Find where the given text appears and provide that cell's center as [X, Y] coordinate. 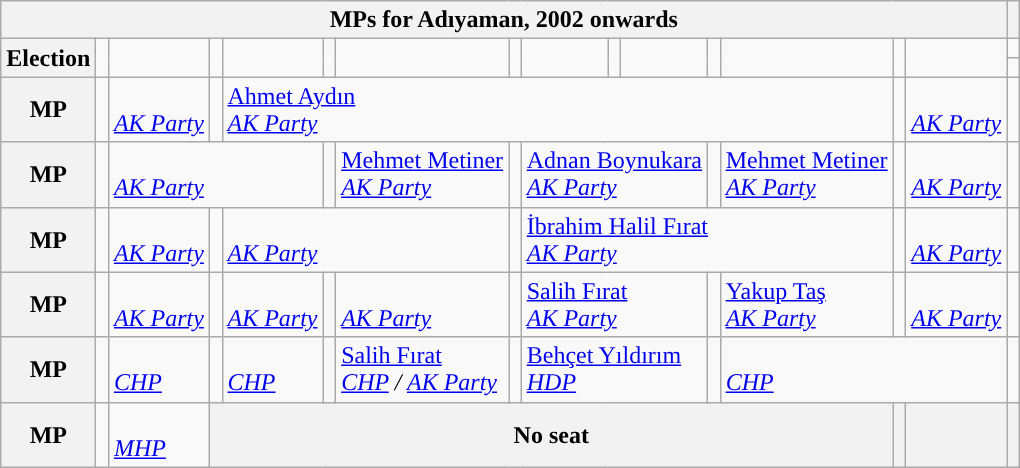
İbrahim Halil FıratAK Party [707, 240]
Salih FıratCHP / AK Party [422, 370]
Behçet YıldırımHDP [614, 370]
Salih FıratAK Party [614, 304]
MHP [158, 434]
No seat [551, 434]
Ahmet AydınAK Party [558, 110]
MPs for Adıyaman, 2002 onwards [504, 20]
Yakup TaşAK Party [806, 304]
Adnan BoynukaraAK Party [614, 174]
Election [48, 58]
